Capture the cell that displays the provided text and extract its [X, Y] central coordinate. 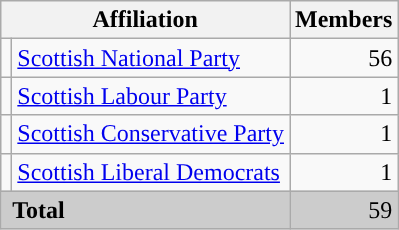
56 [344, 58]
Scottish National Party [151, 58]
Scottish Labour Party [151, 96]
Members [344, 20]
Total [146, 210]
Affiliation [146, 20]
59 [344, 210]
Scottish Liberal Democrats [151, 172]
Scottish Conservative Party [151, 134]
